Locate the cell with the specified text and output its [x, y] center coordinate. 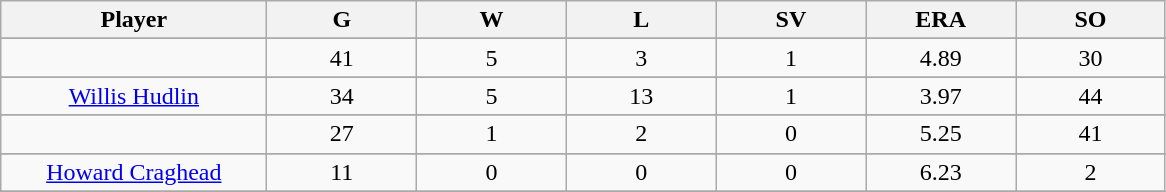
G [342, 20]
5.25 [941, 134]
SV [791, 20]
11 [342, 172]
44 [1091, 96]
3.97 [941, 96]
Willis Hudlin [134, 96]
L [641, 20]
ERA [941, 20]
6.23 [941, 172]
4.89 [941, 58]
W [492, 20]
3 [641, 58]
Player [134, 20]
13 [641, 96]
27 [342, 134]
34 [342, 96]
30 [1091, 58]
Howard Craghead [134, 172]
SO [1091, 20]
